For the text-containing cell, return its midpoint in [x, y] coordinate format. 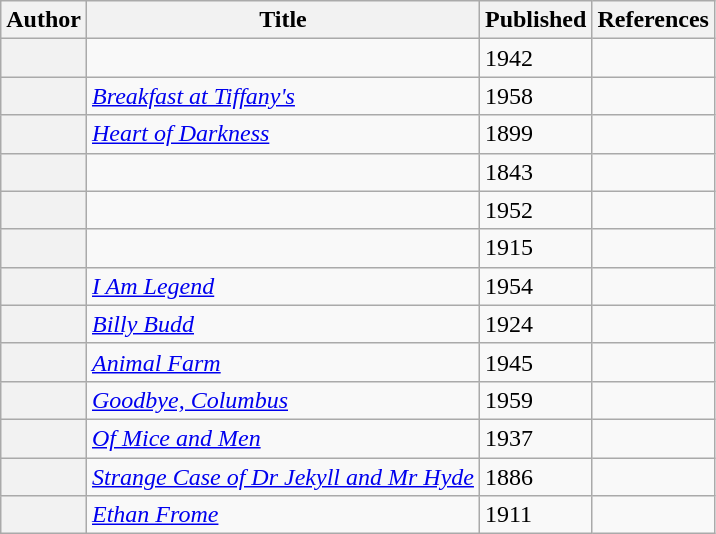
1954 [535, 286]
1958 [535, 96]
References [654, 20]
Breakfast at Tiffany's [282, 96]
1911 [535, 515]
Ethan Frome [282, 515]
1942 [535, 58]
Strange Case of Dr Jekyll and Mr Hyde [282, 477]
I Am Legend [282, 286]
Billy Budd [282, 324]
Heart of Darkness [282, 134]
1959 [535, 400]
1899 [535, 134]
1924 [535, 324]
Published [535, 20]
1886 [535, 477]
Of Mice and Men [282, 438]
1937 [535, 438]
1843 [535, 172]
1915 [535, 248]
1945 [535, 362]
Author [44, 20]
Goodbye, Columbus [282, 400]
1952 [535, 210]
Title [282, 20]
Animal Farm [282, 362]
